Detect which cell encompasses the target text, then output its [x, y] center coordinate. 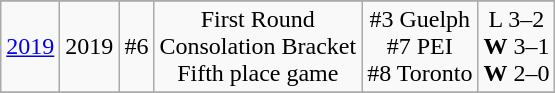
#3 Guelph#7 PEI#8 Toronto [420, 47]
L 3–2W 3–1W 2–0 [516, 47]
First RoundConsolation BracketFifth place game [258, 47]
#6 [136, 47]
